Locate the cell with the specified text and output its (X, Y) center coordinate. 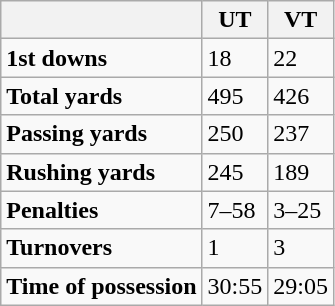
Rushing yards (102, 172)
VT (301, 20)
245 (235, 172)
UT (235, 20)
29:05 (301, 286)
237 (301, 134)
3–25 (301, 210)
Turnovers (102, 248)
Penalties (102, 210)
495 (235, 96)
1st downs (102, 58)
189 (301, 172)
426 (301, 96)
1 (235, 248)
7–58 (235, 210)
Passing yards (102, 134)
3 (301, 248)
Total yards (102, 96)
30:55 (235, 286)
250 (235, 134)
Time of possession (102, 286)
18 (235, 58)
22 (301, 58)
